Pinpoint the cell where the given text exists, returning its (X, Y) midpoint coordinate. 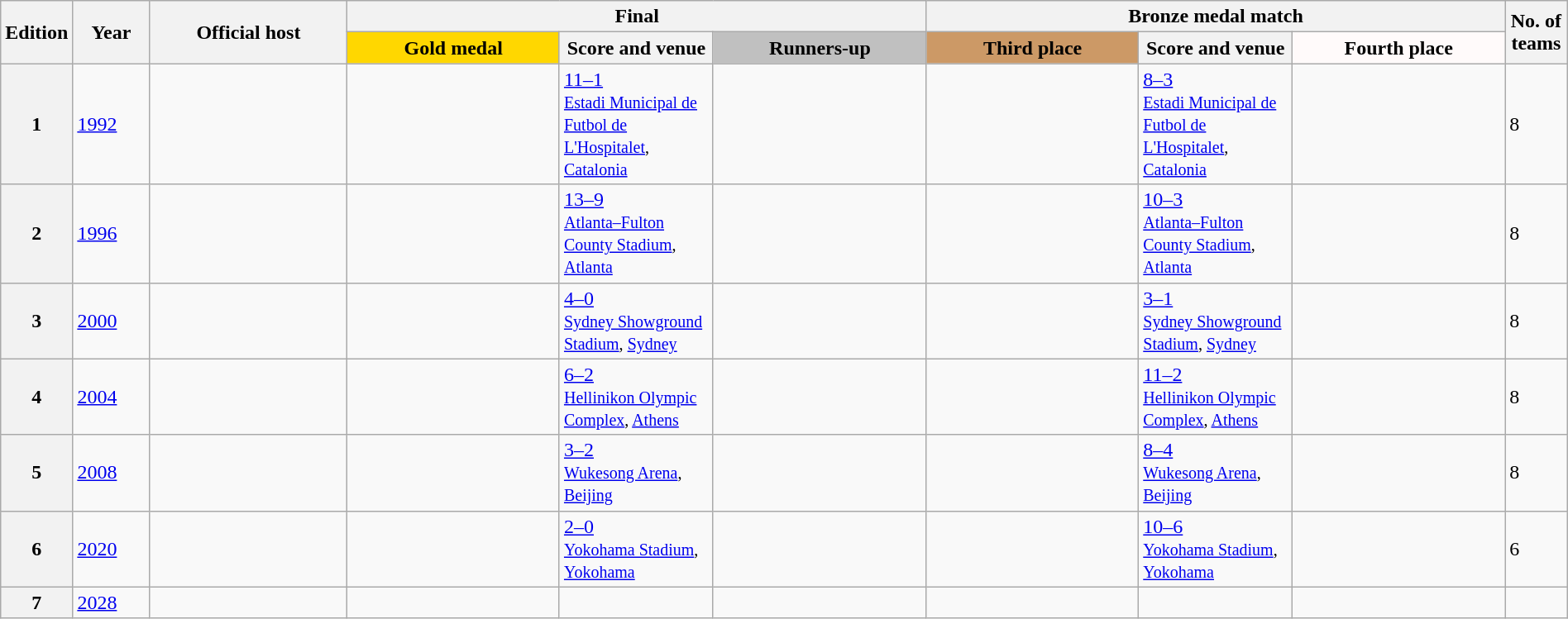
3–2Wukesong Arena, Beijing (636, 473)
4 (36, 397)
7 (36, 602)
13–9Atlanta–Fulton County Stadium, Atlanta (636, 233)
3 (36, 321)
10–3Atlanta–Fulton County Stadium, Atlanta (1216, 233)
8–4Wukesong Arena, Beijing (1216, 473)
1996 (111, 233)
Official host (248, 32)
10–6Yokohama Stadium, Yokohama (1216, 549)
2 (36, 233)
2020 (111, 549)
Final (637, 17)
8–3Estadi Municipal de Futbol de L'Hospitalet, Catalonia (1216, 124)
Runners-up (820, 48)
Year (111, 32)
2004 (111, 397)
2–0Yokohama Stadium, Yokohama (636, 549)
3–1Sydney Showground Stadium, Sydney (1216, 321)
11–1Estadi Municipal de Futbol de L'Hospitalet, Catalonia (636, 124)
4–0Sydney Showground Stadium, Sydney (636, 321)
Gold medal (453, 48)
2008 (111, 473)
Bronze medal match (1216, 17)
Third place (1032, 48)
1992 (111, 124)
11–2Hellinikon Olympic Complex, Athens (1216, 397)
5 (36, 473)
No. of teams (1537, 32)
Edition (36, 32)
Fourth place (1399, 48)
2000 (111, 321)
2028 (111, 602)
1 (36, 124)
6–2Hellinikon Olympic Complex, Athens (636, 397)
